Find where the given text appears and provide that cell's center as (x, y) coordinate. 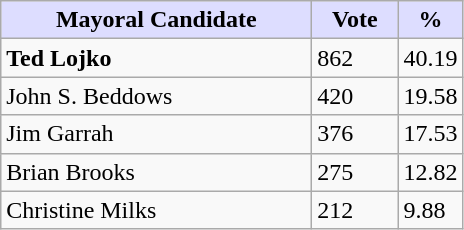
17.53 (430, 134)
275 (355, 172)
Brian Brooks (156, 172)
Christine Milks (156, 210)
19.58 (430, 96)
12.82 (430, 172)
Mayoral Candidate (156, 20)
Vote (355, 20)
9.88 (430, 210)
John S. Beddows (156, 96)
862 (355, 58)
376 (355, 134)
Ted Lojko (156, 58)
212 (355, 210)
% (430, 20)
420 (355, 96)
40.19 (430, 58)
Jim Garrah (156, 134)
